Determine the [x, y] coordinate at the center of the cell enclosing the given text.  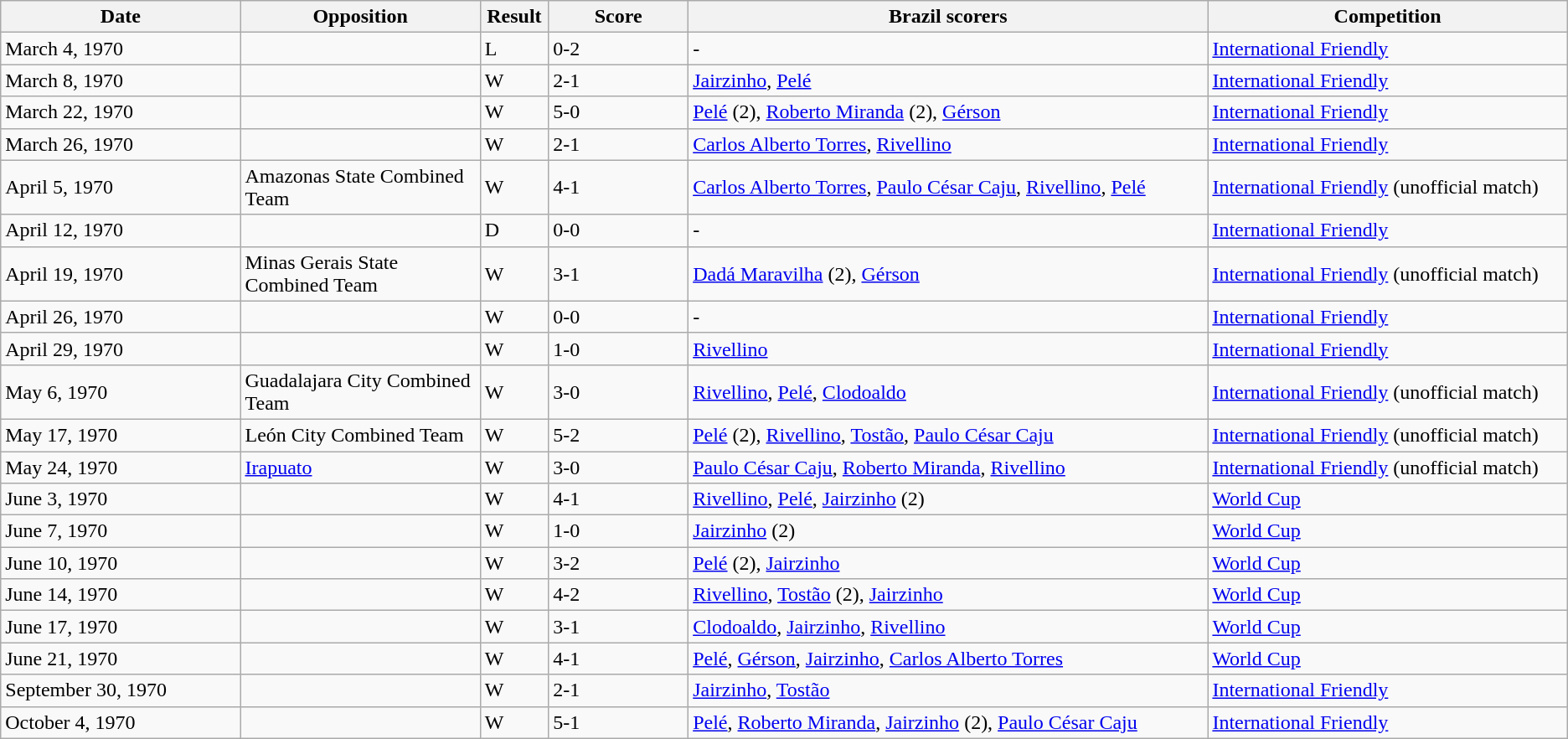
October 4, 1970 [121, 722]
Pelé (2), Jairzinho [948, 563]
June 10, 1970 [121, 563]
March 4, 1970 [121, 49]
May 24, 1970 [121, 467]
Jairzinho, Pelé [948, 80]
Minas Gerais State Combined Team [360, 273]
Date [121, 17]
0-2 [618, 49]
June 3, 1970 [121, 499]
April 5, 1970 [121, 188]
March 8, 1970 [121, 80]
March 22, 1970 [121, 112]
Rivellino, Tostão (2), Jairzinho [948, 595]
Paulo César Caju, Roberto Miranda, Rivellino [948, 467]
June 21, 1970 [121, 659]
May 6, 1970 [121, 392]
April 26, 1970 [121, 317]
Result [514, 17]
Dadá Maravilha (2), Gérson [948, 273]
Pelé, Roberto Miranda, Jairzinho (2), Paulo César Caju [948, 722]
Jairzinho, Tostão [948, 690]
Carlos Alberto Torres, Paulo César Caju, Rivellino, Pelé [948, 188]
June 7, 1970 [121, 531]
Clodoaldo, Jairzinho, Rivellino [948, 627]
Jairzinho (2) [948, 531]
Brazil scorers [948, 17]
Pelé (2), Roberto Miranda (2), Gérson [948, 112]
Rivellino, Pelé, Jairzinho (2) [948, 499]
Opposition [360, 17]
Score [618, 17]
L [514, 49]
April 12, 1970 [121, 230]
Competition [1387, 17]
León City Combined Team [360, 435]
5-2 [618, 435]
Carlos Alberto Torres, Rivellino [948, 144]
Amazonas State Combined Team [360, 188]
September 30, 1970 [121, 690]
March 26, 1970 [121, 144]
June 17, 1970 [121, 627]
3-2 [618, 563]
5-0 [618, 112]
Pelé, Gérson, Jairzinho, Carlos Alberto Torres [948, 659]
May 17, 1970 [121, 435]
D [514, 230]
April 29, 1970 [121, 349]
4-2 [618, 595]
Guadalajara City Combined Team [360, 392]
Rivellino [948, 349]
April 19, 1970 [121, 273]
Pelé (2), Rivellino, Tostão, Paulo César Caju [948, 435]
5-1 [618, 722]
Rivellino, Pelé, Clodoaldo [948, 392]
Irapuato [360, 467]
June 14, 1970 [121, 595]
